Identify which cell holds the provided text, then report its (x, y) central coordinate. 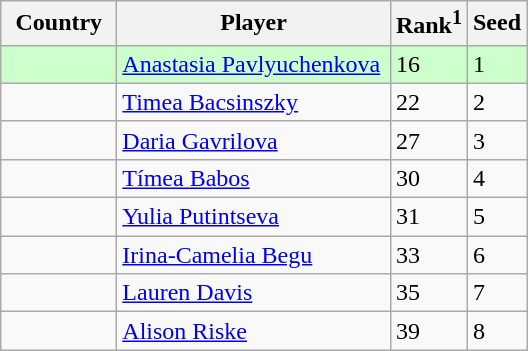
6 (496, 255)
Daria Gavrilova (254, 140)
3 (496, 140)
Rank1 (428, 24)
Player (254, 24)
8 (496, 331)
Anastasia Pavlyuchenkova (254, 64)
22 (428, 102)
16 (428, 64)
Seed (496, 24)
39 (428, 331)
5 (496, 217)
Irina-Camelia Begu (254, 255)
Timea Bacsinszky (254, 102)
31 (428, 217)
30 (428, 178)
7 (496, 293)
27 (428, 140)
2 (496, 102)
1 (496, 64)
Tímea Babos (254, 178)
Country (59, 24)
35 (428, 293)
Alison Riske (254, 331)
Yulia Putintseva (254, 217)
Lauren Davis (254, 293)
33 (428, 255)
4 (496, 178)
